Output the (X, Y) coordinate of the center of the cell containing the given text.  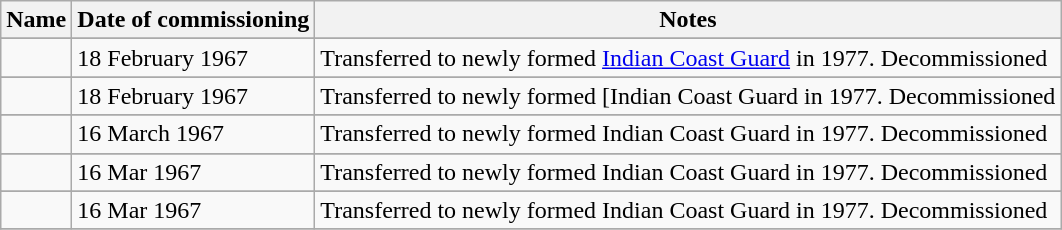
Date of commissioning (194, 20)
Transferred to newly formed [Indian Coast Guard in 1977. Decommissioned (688, 96)
Name (36, 20)
Notes (688, 20)
16 March 1967 (194, 134)
